Capture the cell that displays the provided text and extract its (X, Y) central coordinate. 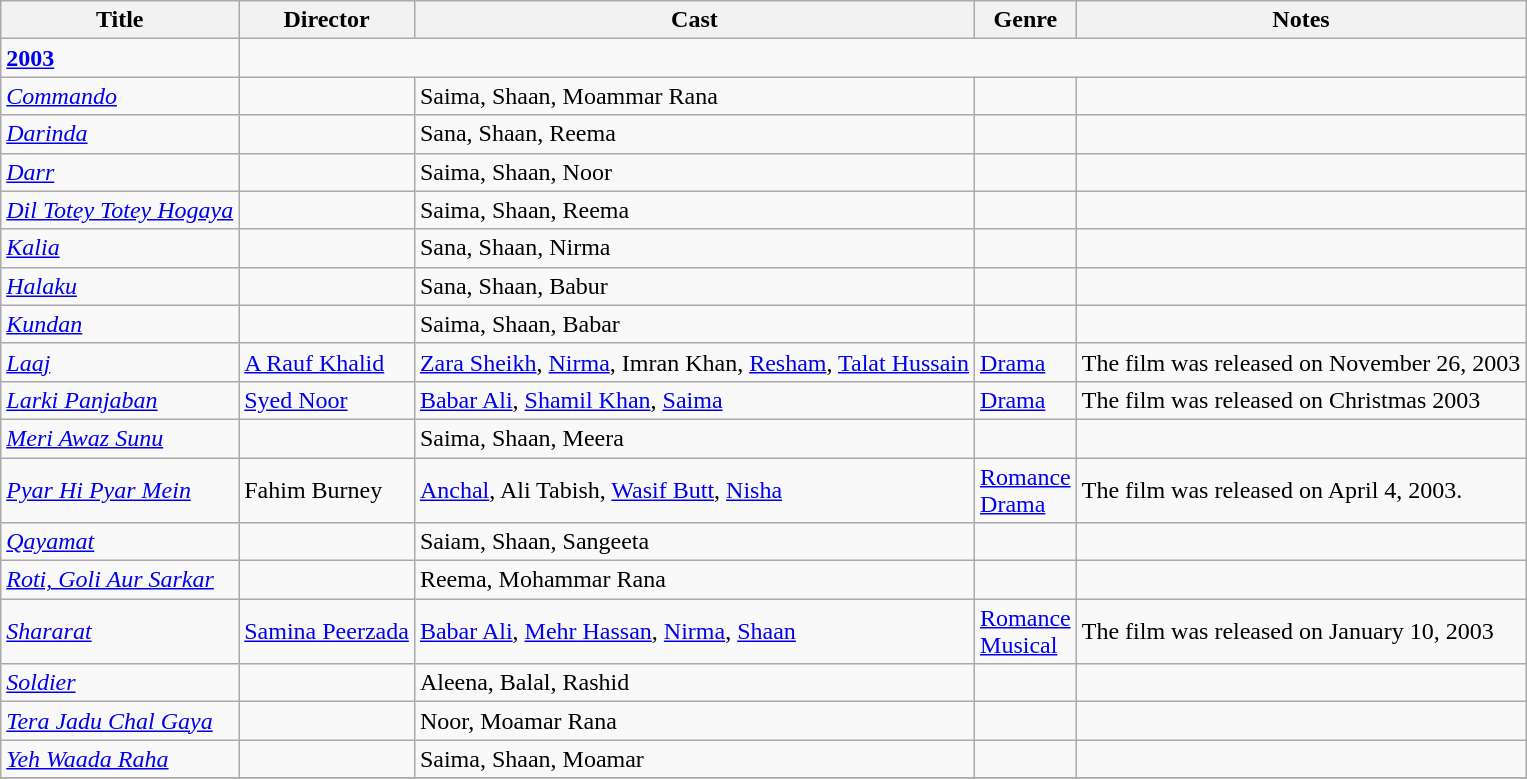
2003 (120, 58)
Sana, Shaan, Nirma (694, 248)
Cast (694, 20)
The film was released on April 4, 2003. (1301, 490)
Syed Noor (327, 400)
Soldier (120, 683)
Genre (1026, 20)
Kalia (120, 248)
Title (120, 20)
Saima, Shaan, Moammar Rana (694, 96)
Dil Totey Totey Hogaya (120, 210)
Saima, Shaan, Noor (694, 172)
Yeh Waada Raha (120, 759)
The film was released on January 10, 2003 (1301, 632)
Anchal, Ali Tabish, Wasif Butt, Nisha (694, 490)
Aleena, Balal, Rashid (694, 683)
Halaku (120, 286)
Reema, Mohammar Rana (694, 580)
Notes (1301, 20)
Samina Peerzada (327, 632)
Babar Ali, Mehr Hassan, Nirma, Shaan (694, 632)
Meri Awaz Sunu (120, 438)
Laaj (120, 362)
Roti, Goli Aur Sarkar (120, 580)
Commando (120, 96)
Fahim Burney (327, 490)
Sana, Shaan, Babur (694, 286)
RomanceMusical (1026, 632)
Shararat (120, 632)
Darr (120, 172)
Saima, Shaan, Moamar (694, 759)
Darinda (120, 134)
Qayamat (120, 542)
Saima, Shaan, Reema (694, 210)
Kundan (120, 324)
RomanceDrama (1026, 490)
Pyar Hi Pyar Mein (120, 490)
The film was released on November 26, 2003 (1301, 362)
Tera Jadu Chal Gaya (120, 721)
Saima, Shaan, Babar (694, 324)
Director (327, 20)
Zara Sheikh, Nirma, Imran Khan, Resham, Talat Hussain (694, 362)
Noor, Moamar Rana (694, 721)
A Rauf Khalid (327, 362)
Sana, Shaan, Reema (694, 134)
Saiam, Shaan, Sangeeta (694, 542)
Babar Ali, Shamil Khan, Saima (694, 400)
Larki Panjaban (120, 400)
The film was released on Christmas 2003 (1301, 400)
Saima, Shaan, Meera (694, 438)
